Find where the given text appears and provide that cell's center as (x, y) coordinate. 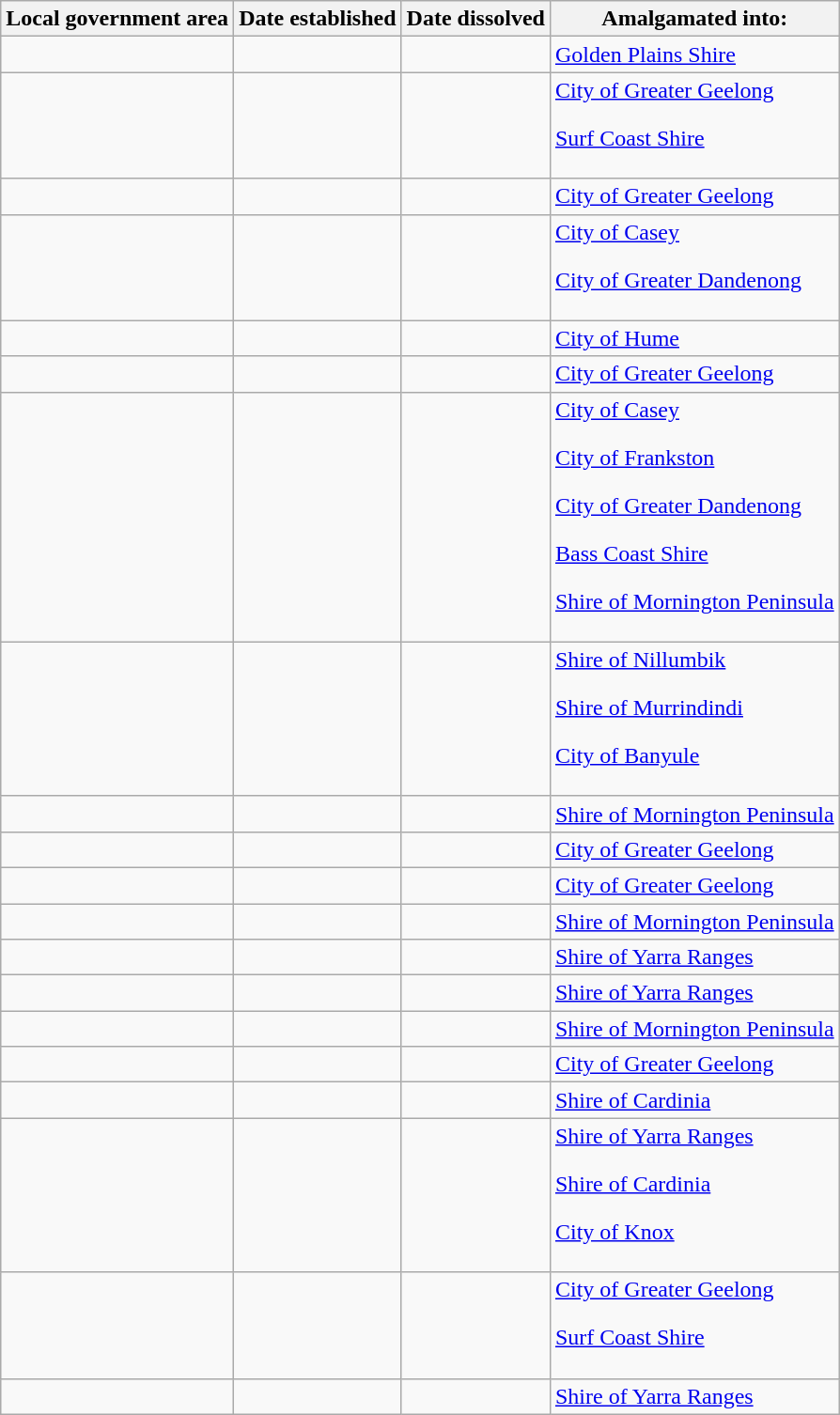
Amalgamated into: (694, 19)
City of CaseyCity of Greater Dandenong (694, 267)
Date dissolved (475, 19)
Shire of NillumbikShire of MurrindindiCity of Banyule (694, 719)
City of CaseyCity of FrankstonCity of Greater DandenongBass Coast ShireShire of Mornington Peninsula (694, 517)
Golden Plains Shire (694, 54)
Date established (318, 19)
City of Hume (694, 338)
Shire of Cardinia (694, 1100)
Shire of Yarra RangesShire of CardiniaCity of Knox (694, 1195)
Local government area (117, 19)
